For the text-containing cell, return its midpoint in (x, y) coordinate format. 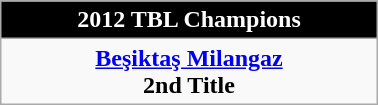
Beşiktaş Milangaz2nd Title (189, 72)
2012 TBL Champions (189, 20)
